Output the (x, y) coordinate of the center of the cell containing the given text.  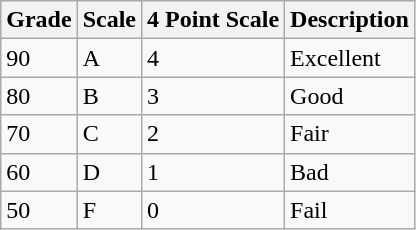
60 (39, 172)
Fail (350, 210)
Description (350, 20)
0 (214, 210)
Excellent (350, 58)
3 (214, 96)
Scale (109, 20)
Fair (350, 134)
A (109, 58)
Bad (350, 172)
4 (214, 58)
Grade (39, 20)
2 (214, 134)
B (109, 96)
F (109, 210)
70 (39, 134)
4 Point Scale (214, 20)
50 (39, 210)
D (109, 172)
C (109, 134)
80 (39, 96)
Good (350, 96)
1 (214, 172)
90 (39, 58)
